Output the (X, Y) coordinate of the center of the cell containing the given text.  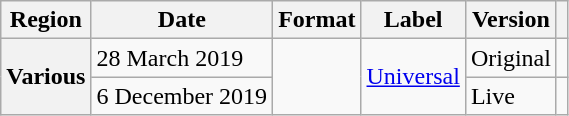
Date (182, 20)
Label (413, 20)
Region (46, 20)
Live (510, 96)
Universal (413, 77)
6 December 2019 (182, 96)
Original (510, 58)
28 March 2019 (182, 58)
Version (510, 20)
Format (317, 20)
Various (46, 77)
